Pinpoint the cell where the given text exists, returning its [x, y] midpoint coordinate. 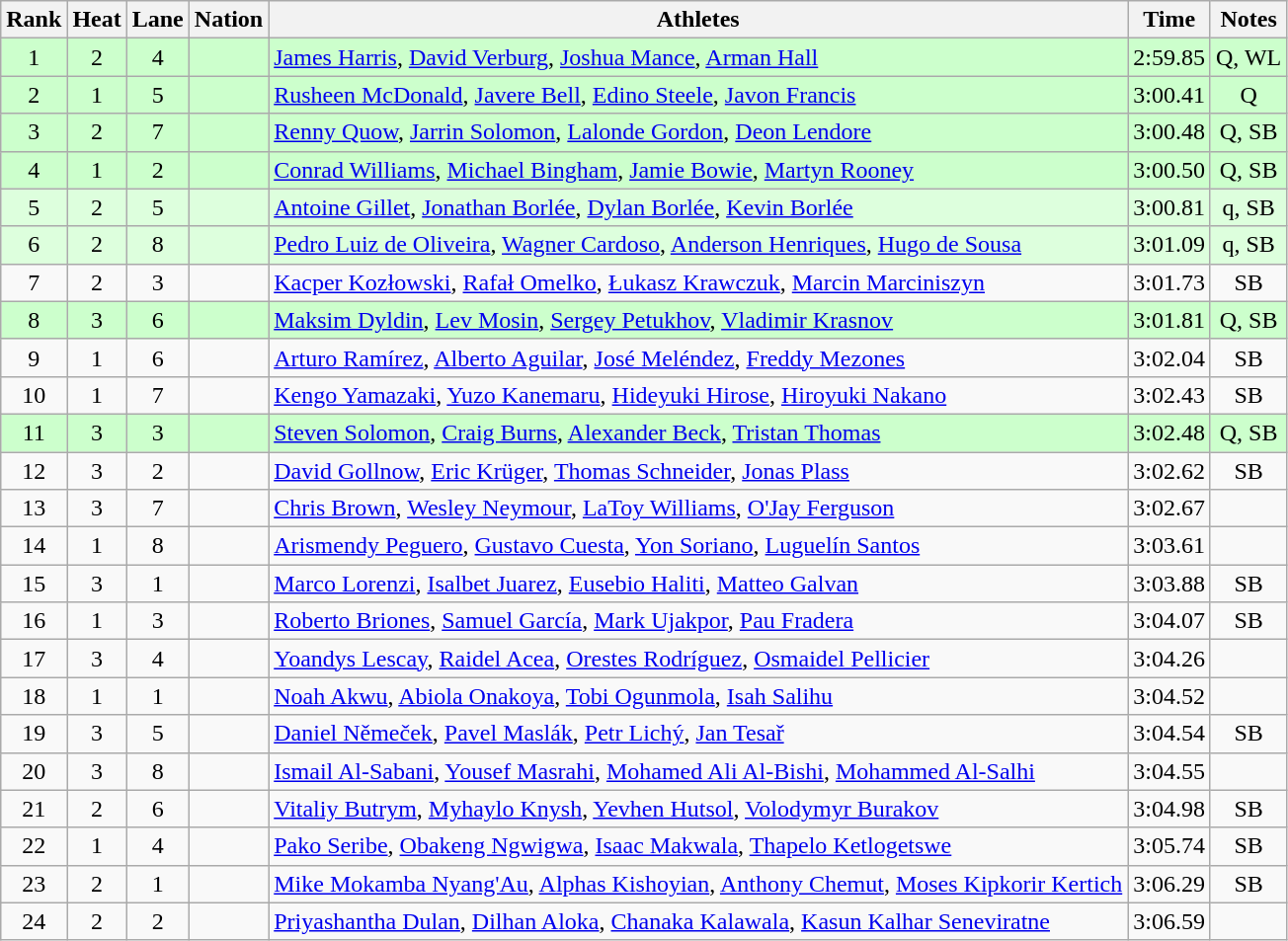
12 [34, 471]
3:04.54 [1169, 734]
3:04.55 [1169, 771]
23 [34, 884]
3:06.29 [1169, 884]
Lane [158, 20]
Heat [97, 20]
3:06.59 [1169, 921]
Marco Lorenzi, Isalbet Juarez, Eusebio Haliti, Matteo Galvan [698, 584]
3:05.74 [1169, 846]
13 [34, 509]
9 [34, 357]
10 [34, 395]
3:02.04 [1169, 357]
3:01.81 [1169, 320]
Steven Solomon, Craig Burns, Alexander Beck, Tristan Thomas [698, 432]
Q [1248, 95]
James Harris, David Verburg, Joshua Mance, Arman Hall [698, 57]
14 [34, 546]
16 [34, 621]
Kengo Yamazaki, Yuzo Kanemaru, Hideyuki Hirose, Hiroyuki Nakano [698, 395]
20 [34, 771]
Conrad Williams, Michael Bingham, Jamie Bowie, Martyn Rooney [698, 170]
19 [34, 734]
3:04.52 [1169, 696]
Q, WL [1248, 57]
3:00.48 [1169, 132]
21 [34, 809]
3:04.07 [1169, 621]
Arismendy Peguero, Gustavo Cuesta, Yon Soriano, Luguelín Santos [698, 546]
3:03.61 [1169, 546]
18 [34, 696]
24 [34, 921]
Antoine Gillet, Jonathan Borlée, Dylan Borlée, Kevin Borlée [698, 207]
15 [34, 584]
3:02.48 [1169, 432]
Mike Mokamba Nyang'Au, Alphas Kishoyian, Anthony Chemut, Moses Kipkorir Kertich [698, 884]
Arturo Ramírez, Alberto Aguilar, José Meléndez, Freddy Mezones [698, 357]
Pako Seribe, Obakeng Ngwigwa, Isaac Makwala, Thapelo Ketlogetswe [698, 846]
Rank [34, 20]
3:04.26 [1169, 659]
Ismail Al-Sabani, Yousef Masrahi, Mohamed Ali Al-Bishi, Mohammed Al-Salhi [698, 771]
22 [34, 846]
Renny Quow, Jarrin Solomon, Lalonde Gordon, Deon Lendore [698, 132]
Chris Brown, Wesley Neymour, LaToy Williams, O'Jay Ferguson [698, 509]
3:01.73 [1169, 282]
Notes [1248, 20]
Rusheen McDonald, Javere Bell, Edino Steele, Javon Francis [698, 95]
David Gollnow, Eric Krüger, Thomas Schneider, Jonas Plass [698, 471]
Daniel Němeček, Pavel Maslák, Petr Lichý, Jan Tesař [698, 734]
11 [34, 432]
3:02.43 [1169, 395]
Maksim Dyldin, Lev Mosin, Sergey Petukhov, Vladimir Krasnov [698, 320]
Roberto Briones, Samuel García, Mark Ujakpor, Pau Fradera [698, 621]
Priyashantha Dulan, Dilhan Aloka, Chanaka Kalawala, Kasun Kalhar Seneviratne [698, 921]
Kacper Kozłowski, Rafał Omelko, Łukasz Krawczuk, Marcin Marciniszyn [698, 282]
17 [34, 659]
3:02.62 [1169, 471]
3:04.98 [1169, 809]
3:00.41 [1169, 95]
Vitaliy Butrym, Myhaylo Knysh, Yevhen Hutsol, Volodymyr Burakov [698, 809]
Noah Akwu, Abiola Onakoya, Tobi Ogunmola, Isah Salihu [698, 696]
3:01.09 [1169, 245]
Yoandys Lescay, Raidel Acea, Orestes Rodríguez, Osmaidel Pellicier [698, 659]
Nation [228, 20]
3:00.81 [1169, 207]
3:00.50 [1169, 170]
Athletes [698, 20]
3:03.88 [1169, 584]
Time [1169, 20]
2:59.85 [1169, 57]
Pedro Luiz de Oliveira, Wagner Cardoso, Anderson Henriques, Hugo de Sousa [698, 245]
3:02.67 [1169, 509]
